Capture the cell that displays the provided text and extract its [X, Y] central coordinate. 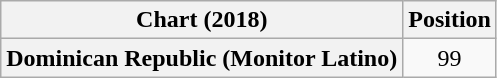
Position [450, 20]
99 [450, 58]
Chart (2018) [202, 20]
Dominican Republic (Monitor Latino) [202, 58]
